Detect which cell encompasses the target text, then output its [x, y] center coordinate. 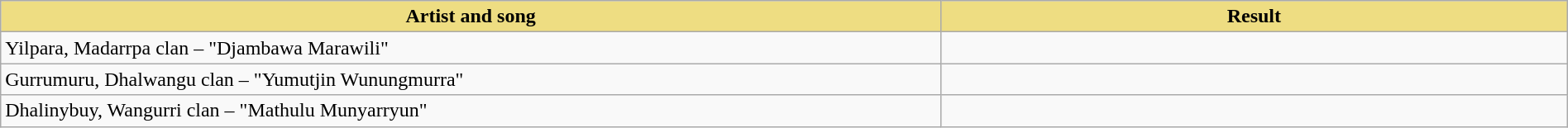
Result [1254, 17]
Artist and song [471, 17]
Dhalinybuy, Wangurri clan – "Mathulu Munyarryun" [471, 111]
Yilpara, Madarrpa clan – "Djambawa Marawili" [471, 48]
Gurrumuru, Dhalwangu clan – "Yumutjin Wunungmurra" [471, 79]
